Return (x, y) of the center of cell containing provided text 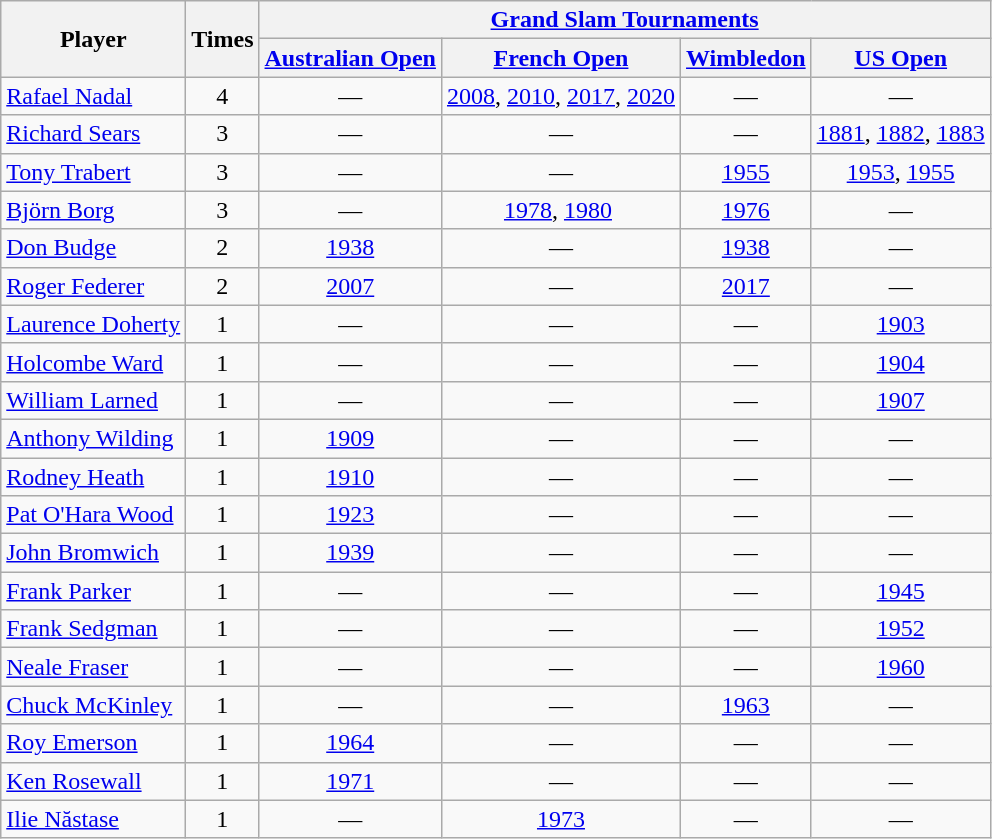
1945 (900, 591)
2017 (746, 286)
Tony Trabert (94, 172)
Anthony Wilding (94, 438)
1960 (900, 667)
Rafael Nadal (94, 96)
Wimbledon (746, 58)
2007 (350, 286)
1904 (900, 362)
Times (222, 39)
Pat O'Hara Wood (94, 515)
Ilie Năstase (94, 819)
Frank Parker (94, 591)
Roy Emerson (94, 743)
1923 (350, 515)
1955 (746, 172)
1881, 1882, 1883 (900, 134)
4 (222, 96)
French Open (560, 58)
1963 (746, 705)
Holcombe Ward (94, 362)
1952 (900, 629)
1939 (350, 553)
1971 (350, 781)
Australian Open (350, 58)
1978, 1980 (560, 210)
Frank Sedgman (94, 629)
2008, 2010, 2017, 2020 (560, 96)
US Open (900, 58)
Neale Fraser (94, 667)
Björn Borg (94, 210)
1910 (350, 477)
1973 (560, 819)
John Bromwich (94, 553)
1903 (900, 324)
Rodney Heath (94, 477)
Roger Federer (94, 286)
Player (94, 39)
Ken Rosewall (94, 781)
Grand Slam Tournaments (624, 20)
1909 (350, 438)
Laurence Doherty (94, 324)
1953, 1955 (900, 172)
Chuck McKinley (94, 705)
Don Budge (94, 248)
Richard Sears (94, 134)
1964 (350, 743)
1976 (746, 210)
1907 (900, 400)
William Larned (94, 400)
